Capture the cell that displays the provided text and extract its (x, y) central coordinate. 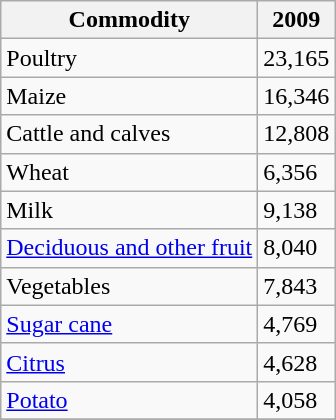
4,769 (296, 324)
7,843 (296, 286)
Poultry (130, 58)
16,346 (296, 96)
23,165 (296, 58)
Citrus (130, 362)
9,138 (296, 210)
Cattle and calves (130, 134)
Wheat (130, 172)
Commodity (130, 20)
8,040 (296, 248)
Maize (130, 96)
Potato (130, 400)
2009 (296, 20)
Vegetables (130, 286)
4,058 (296, 400)
4,628 (296, 362)
6,356 (296, 172)
Deciduous and other fruit (130, 248)
Milk (130, 210)
Sugar cane (130, 324)
12,808 (296, 134)
